Identify which cell holds the provided text, then report its [X, Y] central coordinate. 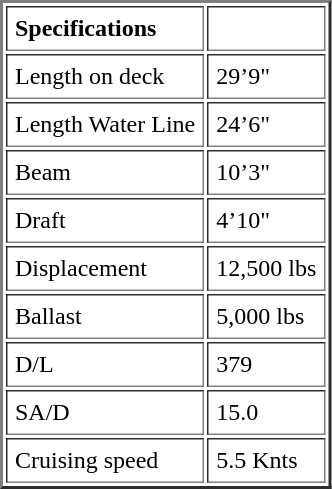
5.5 Knts [266, 460]
12,500 lbs [266, 268]
Displacement [105, 268]
4’10" [266, 220]
Draft [105, 220]
SA/D [105, 412]
Length Water Line [105, 124]
Ballast [105, 316]
Beam [105, 172]
Cruising speed [105, 460]
Length on deck [105, 76]
15.0 [266, 412]
D/L [105, 364]
5,000 lbs [266, 316]
10’3" [266, 172]
29’9" [266, 76]
24’6" [266, 124]
379 [266, 364]
Specifications [105, 28]
